From the cell containing the given text, extract its center point as (X, Y) coordinate. 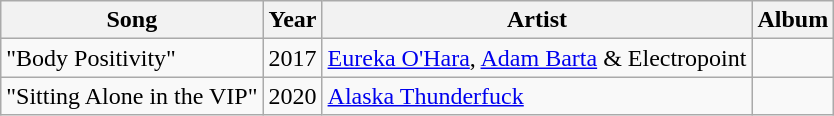
Alaska Thunderfuck (537, 96)
2020 (292, 96)
Year (292, 20)
"Body Positivity" (132, 58)
Eureka O'Hara, Adam Barta & Electropoint (537, 58)
Album (793, 20)
Song (132, 20)
2017 (292, 58)
"Sitting Alone in the VIP" (132, 96)
Artist (537, 20)
